For the text-containing cell, return its midpoint in (x, y) coordinate format. 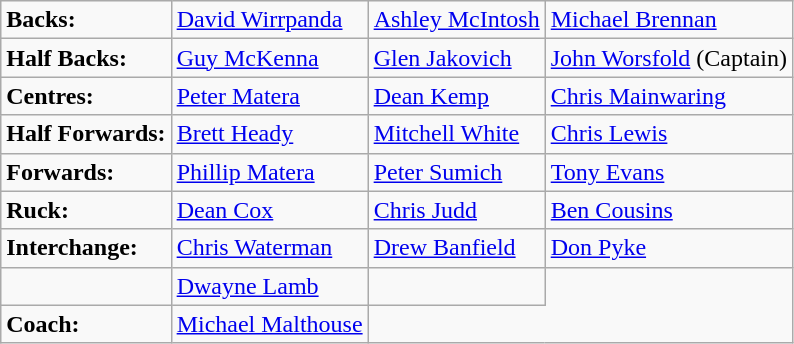
Ruck: (86, 210)
Ashley McIntosh (456, 20)
Peter Matera (270, 96)
Chris Waterman (270, 248)
Forwards: (86, 172)
Interchange: (86, 248)
Half Backs: (86, 58)
Drew Banfield (456, 248)
Chris Lewis (668, 134)
Peter Sumich (456, 172)
Brett Heady (270, 134)
Phillip Matera (270, 172)
Half Forwards: (86, 134)
Guy McKenna (270, 58)
Mitchell White (456, 134)
Don Pyke (668, 248)
Glen Jakovich (456, 58)
Dwayne Lamb (270, 286)
Chris Judd (456, 210)
Coach: (86, 324)
Backs: (86, 20)
Ben Cousins (668, 210)
Chris Mainwaring (668, 96)
David Wirrpanda (270, 20)
Michael Brennan (668, 20)
Dean Cox (270, 210)
John Worsfold (Captain) (668, 58)
Centres: (86, 96)
Michael Malthouse (270, 324)
Dean Kemp (456, 96)
Tony Evans (668, 172)
